Output the (X, Y) coordinate of the center of the cell containing the given text.  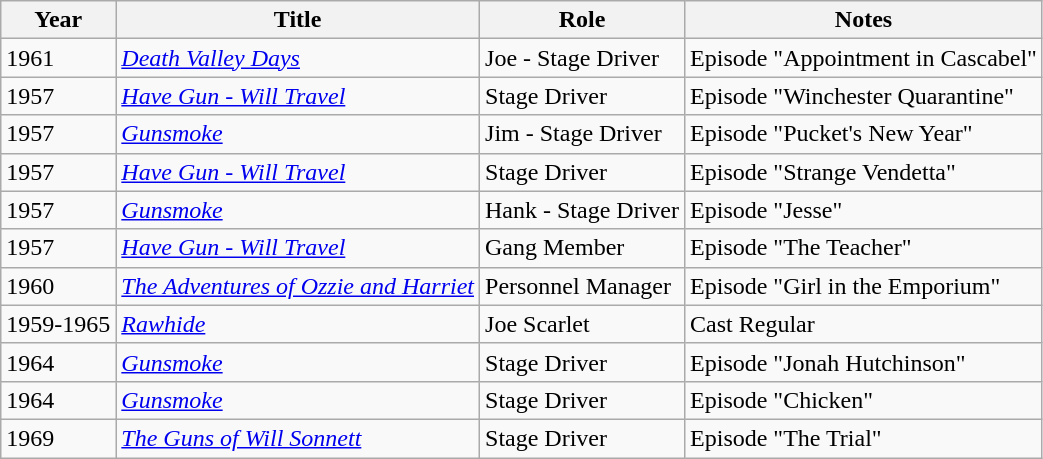
The Adventures of Ozzie and Harriet (298, 286)
Episode "Girl in the Emporium" (864, 286)
Personnel Manager (582, 286)
Jim - Stage Driver (582, 134)
Episode "Appointment in Cascabel" (864, 58)
Year (58, 20)
1969 (58, 438)
Episode "The Trial" (864, 438)
Rawhide (298, 324)
Episode "The Teacher" (864, 248)
Death Valley Days (298, 58)
Episode "Jesse" (864, 210)
Episode "Winchester Quarantine" (864, 96)
Episode "Pucket's New Year" (864, 134)
Notes (864, 20)
Gang Member (582, 248)
Episode "Strange Vendetta" (864, 172)
1961 (58, 58)
Joe Scarlet (582, 324)
1960 (58, 286)
The Guns of Will Sonnett (298, 438)
Role (582, 20)
Title (298, 20)
Cast Regular (864, 324)
Hank - Stage Driver (582, 210)
Joe - Stage Driver (582, 58)
Episode "Chicken" (864, 400)
Episode "Jonah Hutchinson" (864, 362)
1959-1965 (58, 324)
